Identify which cell holds the provided text, then report its (X, Y) central coordinate. 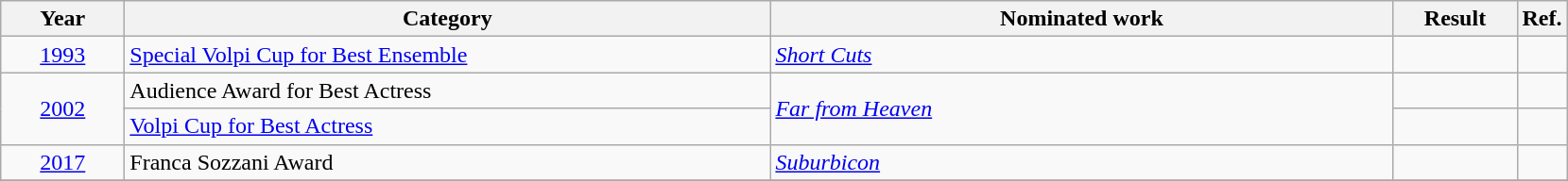
Category (448, 19)
Nominated work (1081, 19)
Ref. (1542, 19)
Franca Sozzani Award (448, 162)
Volpi Cup for Best Actress (448, 126)
2017 (62, 162)
Year (62, 19)
Suburbicon (1081, 162)
Short Cuts (1081, 55)
1993 (62, 55)
Result (1456, 19)
Audience Award for Best Actress (448, 90)
2002 (62, 108)
Special Volpi Cup for Best Ensemble (448, 55)
Far from Heaven (1081, 108)
